Return the [x, y] coordinate for the center point of the cell that contains the specified text.  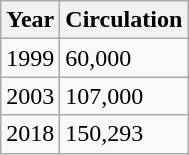
60,000 [124, 58]
107,000 [124, 96]
1999 [30, 58]
Circulation [124, 20]
2003 [30, 96]
150,293 [124, 134]
Year [30, 20]
2018 [30, 134]
